Find where the given text appears and provide that cell's center as (x, y) coordinate. 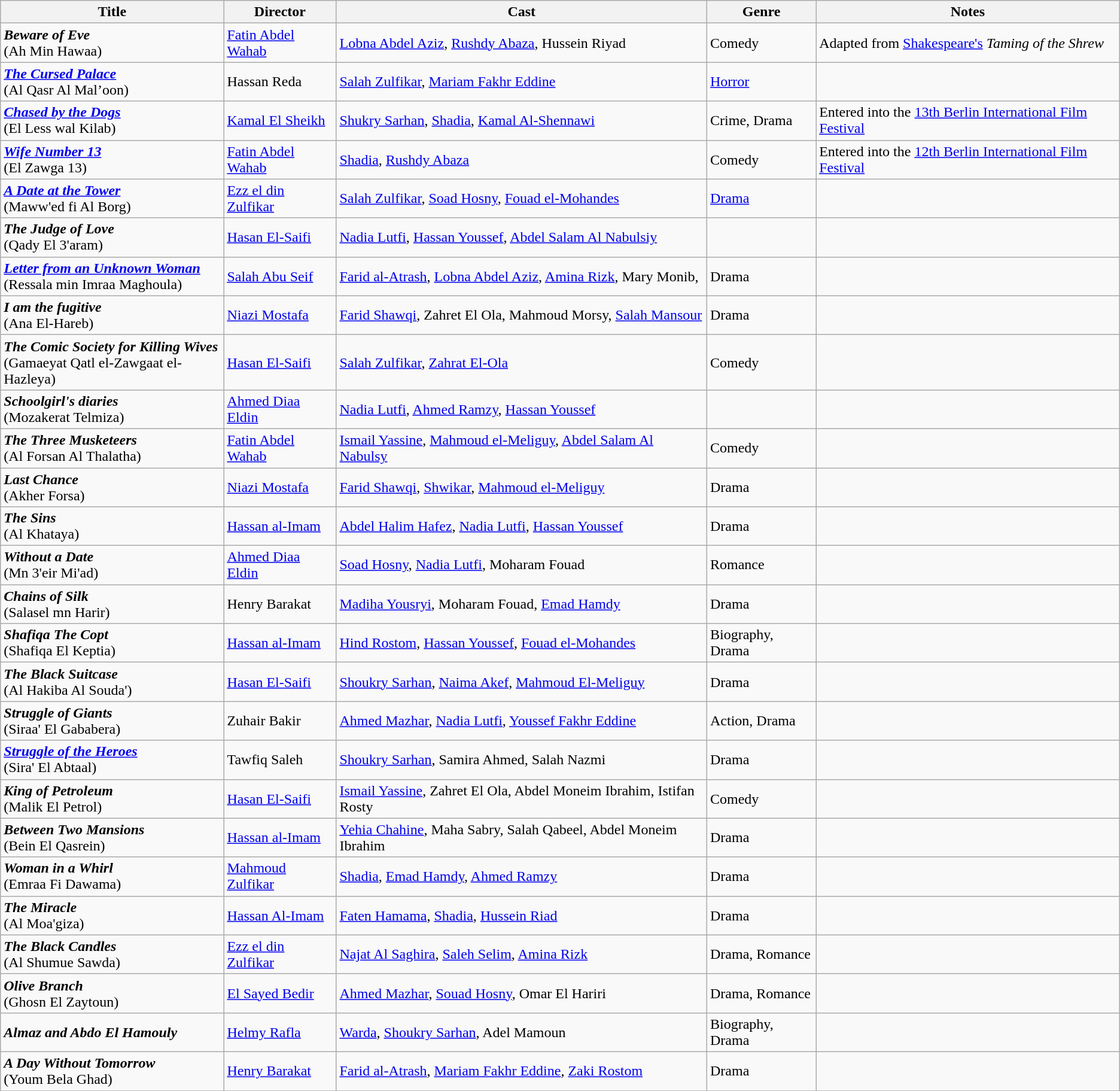
Salah Zulfikar, Soad Hosny, Fouad el-Mohandes (522, 199)
Shukry Sarhan, Shadia, Kamal Al-Shennawi (522, 121)
The Three Musketeers(Al Forsan Al Thalatha) (112, 448)
Tawfiq Saleh (280, 760)
Entered into the 12th Berlin International Film Festival (968, 159)
Warda, Shoukry Sarhan, Adel Mamoun (522, 1032)
El Sayed Bedir (280, 993)
Najat Al Saghira, Saleh Selim, Amina Rizk (522, 954)
Adapted from Shakespeare's Taming of the Shrew (968, 43)
Zuhair Bakir (280, 721)
Ismail Yassine, Mahmoud el-Meliguy, Abdel Salam Al Nabulsy (522, 448)
Woman in a Whirl(Emraa Fi Dawama) (112, 876)
Action, Drama (762, 721)
Salah Zulfikar, Mariam Fakhr Eddine (522, 81)
Beware of Eve(Ah Min Hawaa) (112, 43)
Cast (522, 12)
Entered into the 13th Berlin International Film Festival (968, 121)
Nadia Lutfi, Ahmed Ramzy, Hassan Youssef (522, 409)
Shafiqa The Copt(Shafiqa El Keptia) (112, 643)
Director (280, 12)
Last Chance(Akher Forsa) (112, 487)
Title (112, 12)
Almaz and Abdo El Hamouly (112, 1032)
Kamal El Sheikh (280, 121)
Shoukry Sarhan, Samira Ahmed, Salah Nazmi (522, 760)
A Date at the Tower(Maww'ed fi Al Borg) (112, 199)
The Miracle(Al Moa'giza) (112, 916)
Crime, Drama (762, 121)
Olive Branch(Ghosn El Zaytoun) (112, 993)
A Day Without Tomorrow(Youm Bela Ghad) (112, 1071)
The Black Candles(Al Shumue Sawda) (112, 954)
Nadia Lutfi, Hassan Youssef, Abdel Salam Al Nabulsiy (522, 237)
Struggle of Giants(Siraa' El Gababera) (112, 721)
Hassan Reda (280, 81)
King of Petroleum(Malik El Petrol) (112, 798)
Romance (762, 565)
Wife Number 13(El Zawga 13) (112, 159)
Yehia Chahine, Maha Sabry, Salah Qabeel, Abdel Moneim Ibrahim (522, 838)
Farid al-Atrash, Lobna Abdel Aziz, Amina Rizk, Mary Monib, (522, 276)
Between Two Mansions(Bein El Qasrein) (112, 838)
Chains of Silk(Salasel mn Harir) (112, 604)
The Sins(Al Khataya) (112, 527)
Hind Rostom, Hassan Youssef, Fouad el-Mohandes (522, 643)
Mahmoud Zulfikar (280, 876)
Without a Date(Mn 3'eir Mi'ad) (112, 565)
Helmy Rafla (280, 1032)
I am the fugitive(Ana El-Hareb) (112, 315)
Farid al-Atrash, Mariam Fakhr Eddine, Zaki Rostom (522, 1071)
Salah Zulfikar, Zahrat El-Ola (522, 362)
Soad Hosny, Nadia Lutfi, Moharam Fouad (522, 565)
Salah Abu Seif (280, 276)
The Cursed Palace(Al Qasr Al Mal’oon) (112, 81)
Ahmed Mazhar, Souad Hosny, Omar El Hariri (522, 993)
Shadia, Emad Hamdy, Ahmed Ramzy (522, 876)
Ismail Yassine, Zahret El Ola, Abdel Moneim Ibrahim, Istifan Rosty (522, 798)
Faten Hamama, Shadia, Hussein Riad (522, 916)
Madiha Yousryi, Moharam Fouad, Emad Hamdy (522, 604)
Abdel Halim Hafez, Nadia Lutfi, Hassan Youssef (522, 527)
Schoolgirl's diaries(Mozakerat Telmiza) (112, 409)
Notes (968, 12)
The Comic Society for Killing Wives(Gamaeyat Qatl el-Zawgaat el-Hazleya) (112, 362)
Letter from an Unknown Woman(Ressala min Imraa Maghoula) (112, 276)
Chased by the Dogs(El Less wal Kilab) (112, 121)
The Judge of Love(Qady El 3'aram) (112, 237)
Genre (762, 12)
Farid Shawqi, Zahret El Ola, Mahmoud Morsy, Salah Mansour (522, 315)
Shoukry Sarhan, Naima Akef, Mahmoud El-Meliguy (522, 682)
Ahmed Mazhar, Nadia Lutfi, Youssef Fakhr Eddine (522, 721)
Shadia, Rushdy Abaza (522, 159)
Horror (762, 81)
Lobna Abdel Aziz, Rushdy Abaza, Hussein Riyad (522, 43)
Farid Shawqi, Shwikar, Mahmoud el-Meliguy (522, 487)
The Black Suitcase(Al Hakiba Al Souda') (112, 682)
Struggle of the Heroes(Sira' El Abtaal) (112, 760)
Hassan Al-Imam (280, 916)
